Detect which cell encompasses the target text, then output its [X, Y] center coordinate. 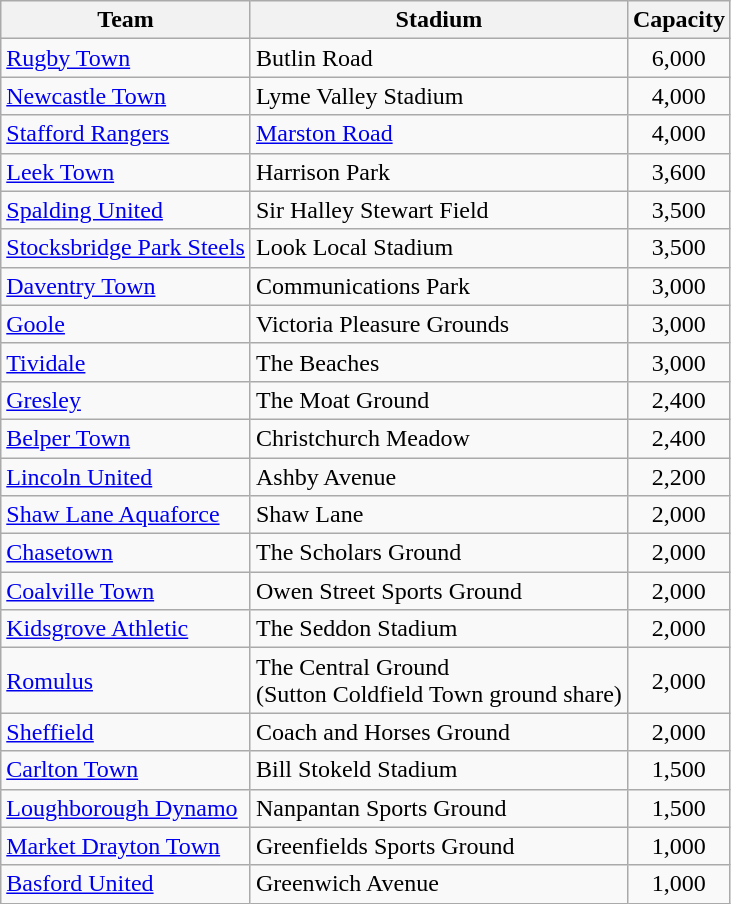
The Scholars Ground [438, 553]
2,200 [678, 477]
Greenwich Avenue [438, 884]
Newcastle Town [126, 96]
Carlton Town [126, 770]
Basford United [126, 884]
Butlin Road [438, 58]
Gresley [126, 400]
Sheffield [126, 732]
Tividale [126, 362]
6,000 [678, 58]
Coach and Horses Ground [438, 732]
Christchurch Meadow [438, 438]
Rugby Town [126, 58]
Romulus [126, 680]
Lyme Valley Stadium [438, 96]
Communications Park [438, 286]
Capacity [678, 20]
Kidsgrove Athletic [126, 629]
Nanpantan Sports Ground [438, 808]
Harrison Park [438, 172]
Owen Street Sports Ground [438, 591]
Stadium [438, 20]
3,600 [678, 172]
Belper Town [126, 438]
Victoria Pleasure Grounds [438, 324]
The Central Ground (Sutton Coldfield Town ground share) [438, 680]
Market Drayton Town [126, 846]
Sir Halley Stewart Field [438, 210]
Daventry Town [126, 286]
Leek Town [126, 172]
Marston Road [438, 134]
Stocksbridge Park Steels [126, 248]
The Beaches [438, 362]
Coalville Town [126, 591]
Greenfields Sports Ground [438, 846]
Spalding United [126, 210]
Shaw Lane [438, 515]
The Seddon Stadium [438, 629]
Goole [126, 324]
Bill Stokeld Stadium [438, 770]
Look Local Stadium [438, 248]
Team [126, 20]
Chasetown [126, 553]
Shaw Lane Aquaforce [126, 515]
Stafford Rangers [126, 134]
Loughborough Dynamo [126, 808]
The Moat Ground [438, 400]
Ashby Avenue [438, 477]
Lincoln United [126, 477]
